Extract the [x, y] coordinate from the center of the cell holding the provided text.  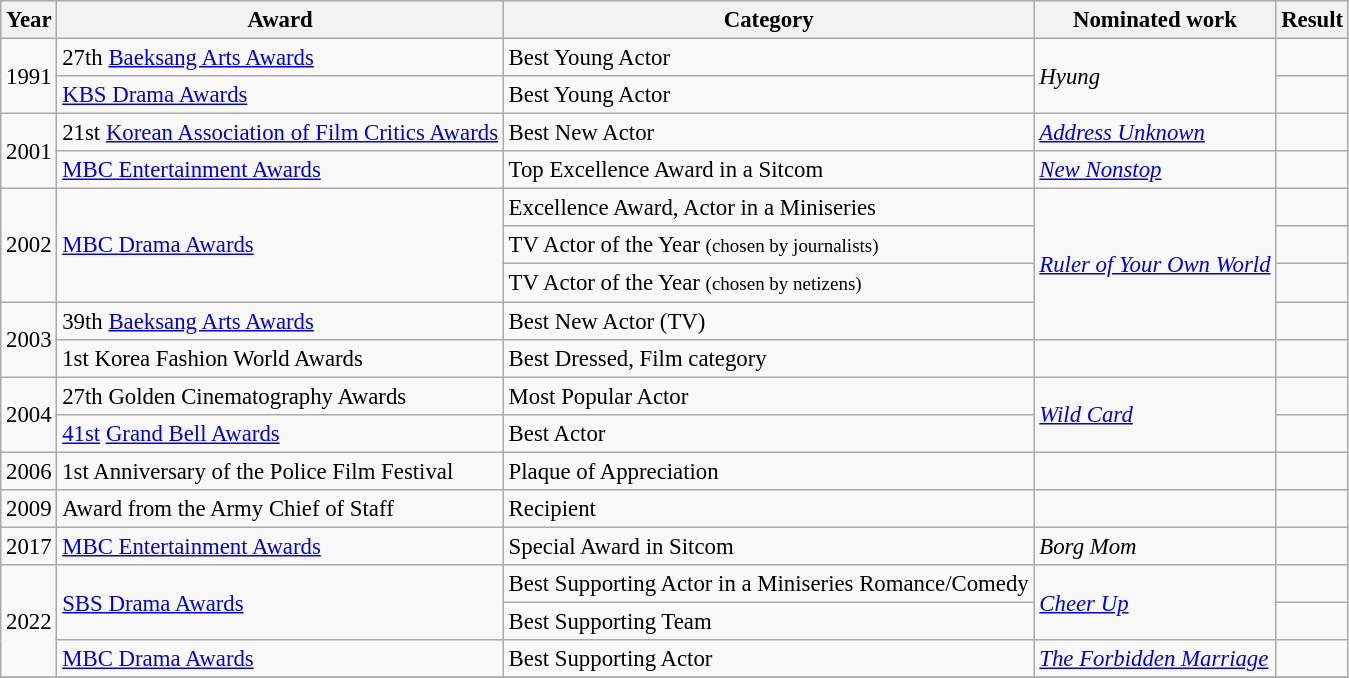
Special Award in Sitcom [768, 546]
Most Popular Actor [768, 396]
Best Actor [768, 433]
Recipient [768, 509]
2017 [29, 546]
Borg Mom [1155, 546]
Award from the Army Chief of Staff [280, 509]
Address Unknown [1155, 133]
27th Golden Cinematography Awards [280, 396]
Result [1312, 20]
39th Baeksang Arts Awards [280, 321]
Best Supporting Team [768, 621]
Best Supporting Actor [768, 659]
Year [29, 20]
Best Dressed, Film category [768, 358]
27th Baeksang Arts Awards [280, 58]
Top Excellence Award in a Sitcom [768, 170]
2001 [29, 152]
2006 [29, 471]
Cheer Up [1155, 602]
2003 [29, 340]
2022 [29, 622]
2009 [29, 509]
New Nonstop [1155, 170]
TV Actor of the Year (chosen by netizens) [768, 283]
Award [280, 20]
Excellence Award, Actor in a Miniseries [768, 208]
Ruler of Your Own World [1155, 264]
41st Grand Bell Awards [280, 433]
21st Korean Association of Film Critics Awards [280, 133]
Best New Actor (TV) [768, 321]
1st Korea Fashion World Awards [280, 358]
1991 [29, 76]
Best New Actor [768, 133]
2002 [29, 246]
Hyung [1155, 76]
2004 [29, 414]
TV Actor of the Year (chosen by journalists) [768, 245]
Plaque of Appreciation [768, 471]
1st Anniversary of the Police Film Festival [280, 471]
SBS Drama Awards [280, 602]
Wild Card [1155, 414]
Nominated work [1155, 20]
Category [768, 20]
KBS Drama Awards [280, 95]
Best Supporting Actor in a Miniseries Romance/Comedy [768, 584]
The Forbidden Marriage [1155, 659]
